Identify which cell holds the provided text, then report its [X, Y] central coordinate. 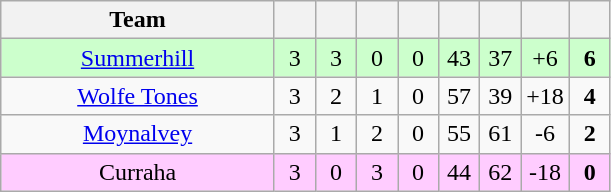
44 [460, 172]
-6 [546, 134]
61 [500, 134]
Moynalvey [138, 134]
4 [590, 96]
57 [460, 96]
55 [460, 134]
62 [500, 172]
39 [500, 96]
+18 [546, 96]
6 [590, 58]
43 [460, 58]
Summerhill [138, 58]
37 [500, 58]
Team [138, 20]
Curraha [138, 172]
-18 [546, 172]
+6 [546, 58]
Wolfe Tones [138, 96]
